Return (x, y) of the center of cell containing provided text 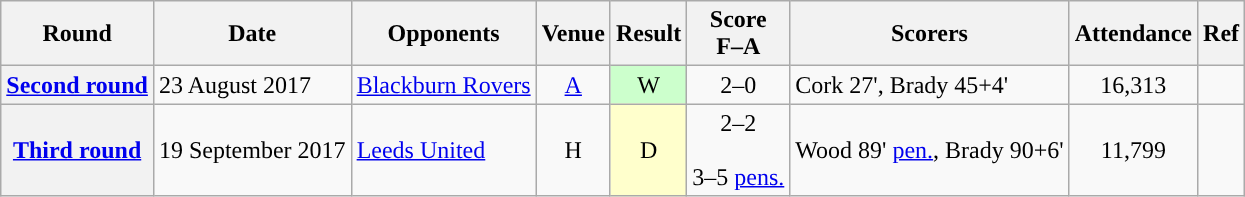
Wood 89' pen., Brady 90+6' (930, 150)
Scorers (930, 34)
2–0 (738, 85)
2–2 3–5 pens. (738, 150)
Leeds United (444, 150)
Cork 27', Brady 45+4' (930, 85)
Venue (573, 34)
19 September 2017 (252, 150)
Blackburn Rovers (444, 85)
Round (78, 34)
Result (648, 34)
11,799 (1133, 150)
A (573, 85)
W (648, 85)
Attendance (1133, 34)
ScoreF–A (738, 34)
Opponents (444, 34)
Third round (78, 150)
H (573, 150)
Date (252, 34)
D (648, 150)
Ref (1222, 34)
Second round (78, 85)
23 August 2017 (252, 85)
16,313 (1133, 85)
